Scan for the cell matching the given text and deliver its [x, y] coordinate at center. 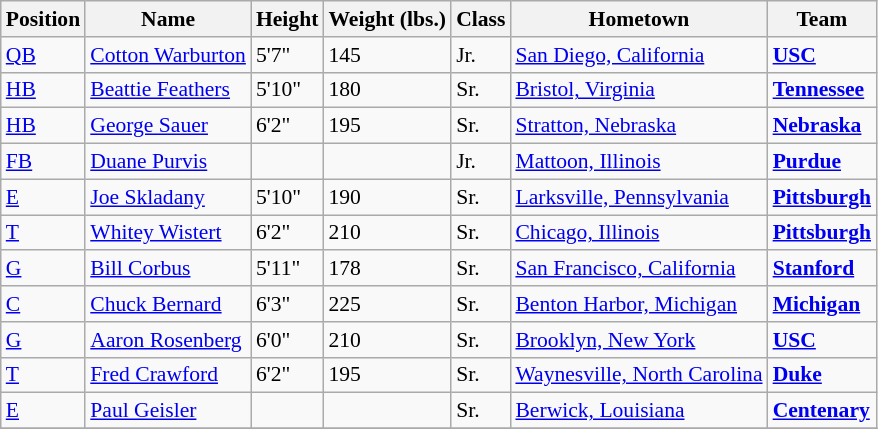
Chuck Bernard [168, 304]
Team [822, 19]
Position [43, 19]
C [43, 304]
225 [387, 304]
145 [387, 55]
Weight (lbs.) [387, 19]
5'7" [287, 55]
Whitey Wistert [168, 233]
Fred Crawford [168, 375]
George Sauer [168, 126]
San Francisco, California [638, 269]
Purdue [822, 162]
Beattie Feathers [168, 90]
Larksville, Pennsylvania [638, 197]
5'11" [287, 269]
QB [43, 55]
Duane Purvis [168, 162]
Benton Harbor, Michigan [638, 304]
Aaron Rosenberg [168, 340]
6'0" [287, 340]
Brooklyn, New York [638, 340]
Centenary [822, 411]
Chicago, Illinois [638, 233]
Bristol, Virginia [638, 90]
Class [480, 19]
Duke [822, 375]
Bill Corbus [168, 269]
180 [387, 90]
Name [168, 19]
6'3" [287, 304]
Waynesville, North Carolina [638, 375]
Hometown [638, 19]
190 [387, 197]
Nebraska [822, 126]
Tennessee [822, 90]
Joe Skladany [168, 197]
178 [387, 269]
Stratton, Nebraska [638, 126]
San Diego, California [638, 55]
Michigan [822, 304]
Stanford [822, 269]
FB [43, 162]
Paul Geisler [168, 411]
Mattoon, Illinois [638, 162]
Berwick, Louisiana [638, 411]
Height [287, 19]
Cotton Warburton [168, 55]
